Find where the given text appears and provide that cell's center as [X, Y] coordinate. 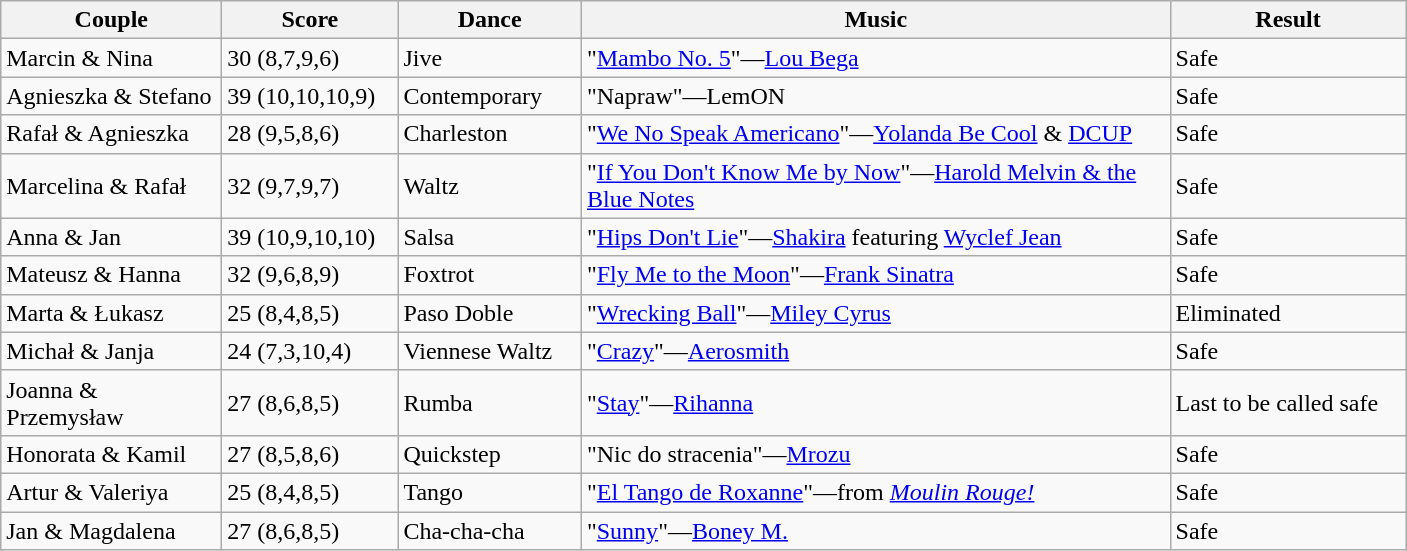
Tango [490, 492]
24 (7,3,10,4) [310, 351]
Score [310, 20]
Marcin & Nina [112, 58]
Rafał & Agnieszka [112, 134]
Eliminated [1288, 313]
Paso Doble [490, 313]
30 (8,7,9,6) [310, 58]
"El Tango de Roxanne"—from Moulin Rouge! [876, 492]
"Crazy"—Aerosmith [876, 351]
28 (9,5,8,6) [310, 134]
Music [876, 20]
Charleston [490, 134]
"Mambo No. 5"—Lou Bega [876, 58]
Viennese Waltz [490, 351]
Foxtrot [490, 275]
Anna & Jan [112, 237]
"Fly Me to the Moon"—Frank Sinatra [876, 275]
Contemporary [490, 96]
Quickstep [490, 454]
Artur & Valeriya [112, 492]
"Wrecking Ball"—Miley Cyrus [876, 313]
Jive [490, 58]
32 (9,7,9,7) [310, 186]
"Sunny"—Boney M. [876, 531]
"Stay"—Rihanna [876, 402]
"Hips Don't Lie"—Shakira featuring Wyclef Jean [876, 237]
Michał & Janja [112, 351]
27 (8,5,8,6) [310, 454]
39 (10,9,10,10) [310, 237]
39 (10,10,10,9) [310, 96]
Cha-cha-cha [490, 531]
"Napraw"—LemON [876, 96]
"We No Speak Americano"—Yolanda Be Cool & DCUP [876, 134]
Result [1288, 20]
Last to be called safe [1288, 402]
32 (9,6,8,9) [310, 275]
"Nic do stracenia"—Mrozu [876, 454]
Agnieszka & Stefano [112, 96]
Dance [490, 20]
Couple [112, 20]
Jan & Magdalena [112, 531]
Marta & Łukasz [112, 313]
Joanna & Przemysław [112, 402]
"If You Don't Know Me by Now"—Harold Melvin & the Blue Notes [876, 186]
Mateusz & Hanna [112, 275]
Salsa [490, 237]
Waltz [490, 186]
Marcelina & Rafał [112, 186]
Honorata & Kamil [112, 454]
Rumba [490, 402]
